From the cell containing the given text, extract its center point as [x, y] coordinate. 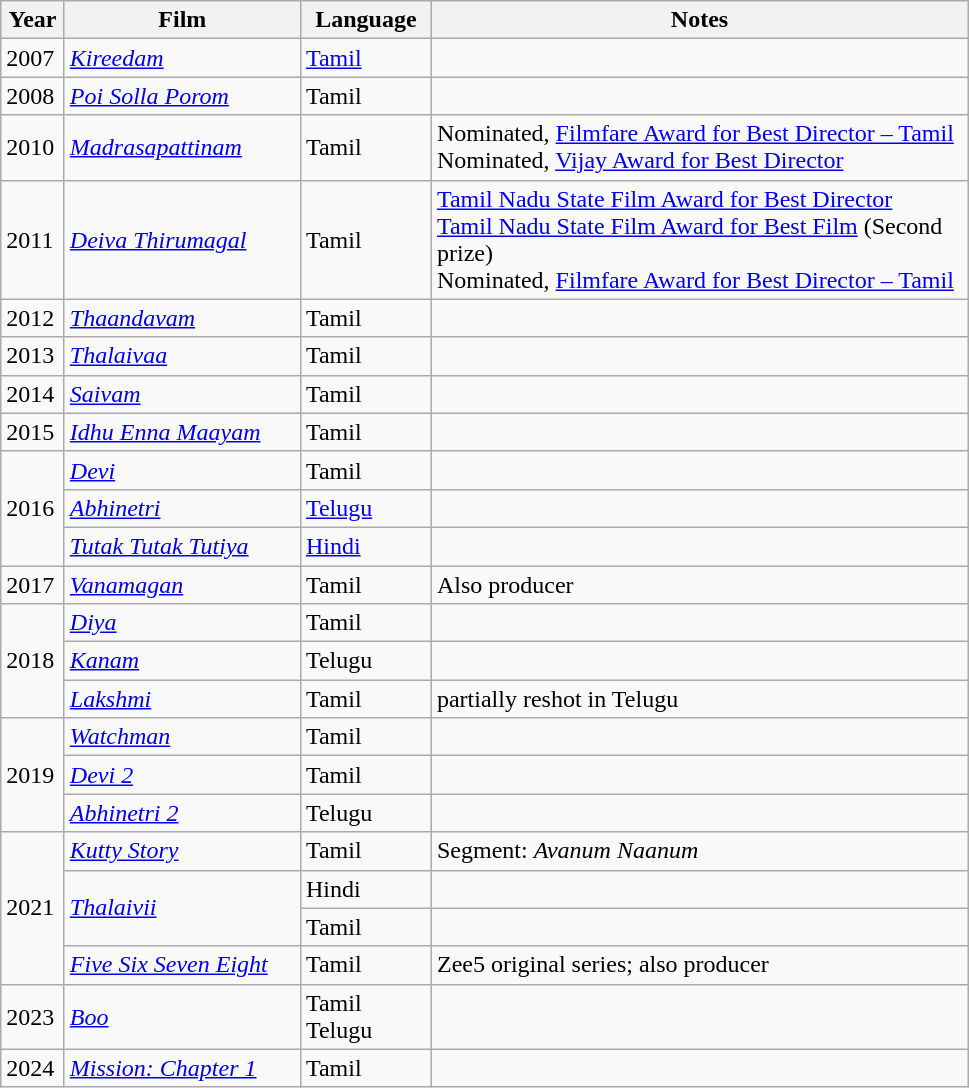
Thalaivaa [182, 356]
Tutak Tutak Tutiya [182, 546]
Five Six Seven Eight [182, 965]
2010 [33, 148]
Idhu Enna Maayam [182, 432]
Abhinetri [182, 508]
Poi Solla Porom [182, 96]
Film [182, 20]
2013 [33, 356]
Devi [182, 470]
Deiva Thirumagal [182, 240]
Thalaivii [182, 908]
partially reshot in Telugu [699, 699]
2014 [33, 394]
Boo [182, 1016]
Also producer [699, 585]
2011 [33, 240]
Watchman [182, 737]
Year [33, 20]
Kireedam [182, 58]
Segment: Avanum Naanum [699, 851]
Zee5 original series; also producer [699, 965]
2008 [33, 96]
2017 [33, 585]
Devi 2 [182, 775]
2024 [33, 1068]
Kutty Story [182, 851]
Lakshmi [182, 699]
Madrasapattinam [182, 148]
Kanam [182, 661]
Thaandavam [182, 318]
Tamil Telugu [366, 1016]
2015 [33, 432]
2021 [33, 908]
Nominated, Filmfare Award for Best Director – TamilNominated, Vijay Award for Best Director [699, 148]
2007 [33, 58]
Mission: Chapter 1 [182, 1068]
2019 [33, 775]
2016 [33, 508]
Language [366, 20]
2023 [33, 1016]
Vanamagan [182, 585]
2018 [33, 661]
2012 [33, 318]
Notes [699, 20]
Abhinetri 2 [182, 813]
Diya [182, 623]
Saivam [182, 394]
